Locate the cell with the specified text and output its [x, y] center coordinate. 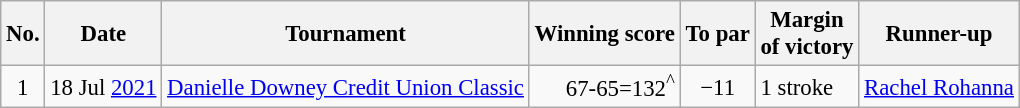
67-65=132^ [604, 87]
Winning score [604, 34]
Tournament [346, 34]
−11 [718, 87]
Marginof victory [807, 34]
Danielle Downey Credit Union Classic [346, 87]
18 Jul 2021 [104, 87]
Rachel Rohanna [940, 87]
No. [23, 34]
To par [718, 34]
1 [23, 87]
Runner-up [940, 34]
1 stroke [807, 87]
Date [104, 34]
